Capture the cell that displays the provided text and extract its (x, y) central coordinate. 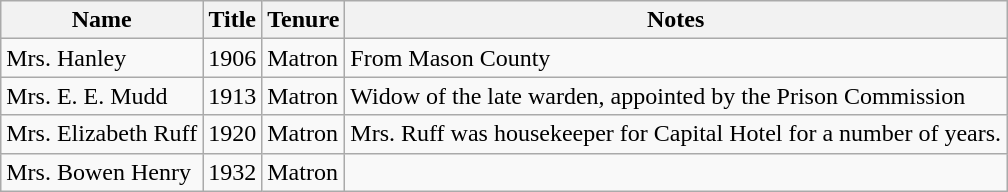
Tenure (304, 20)
From Mason County (676, 58)
1906 (232, 58)
Mrs. Ruff was housekeeper for Capital Hotel for a number of years. (676, 134)
Mrs. E. E. Mudd (102, 96)
1913 (232, 96)
Notes (676, 20)
Title (232, 20)
Mrs. Bowen Henry (102, 172)
Name (102, 20)
1920 (232, 134)
Mrs. Hanley (102, 58)
Widow of the late warden, appointed by the Prison Commission (676, 96)
1932 (232, 172)
Mrs. Elizabeth Ruff (102, 134)
